Find where the given text appears and provide that cell's center as (x, y) coordinate. 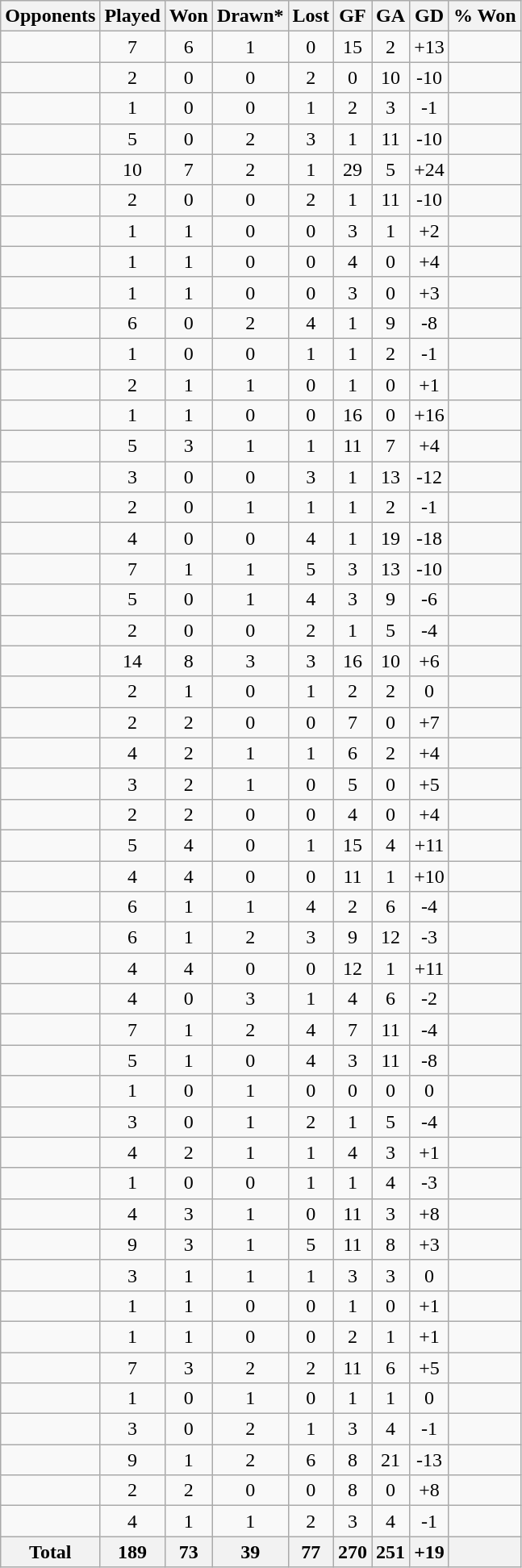
19 (390, 538)
GA (390, 16)
Total (50, 1552)
+2 (429, 231)
270 (352, 1552)
-2 (429, 999)
29 (352, 169)
+19 (429, 1552)
+7 (429, 722)
-13 (429, 1460)
14 (132, 661)
+13 (429, 47)
Lost (311, 16)
77 (311, 1552)
+16 (429, 416)
+6 (429, 661)
+10 (429, 876)
Opponents (50, 16)
189 (132, 1552)
-12 (429, 477)
251 (390, 1552)
Won (189, 16)
Drawn* (250, 16)
21 (390, 1460)
GF (352, 16)
73 (189, 1552)
39 (250, 1552)
-18 (429, 538)
-6 (429, 600)
+24 (429, 169)
GD (429, 16)
Played (132, 16)
% Won (484, 16)
